Provide the (x, y) coordinate of the cell's center where the given text is located.  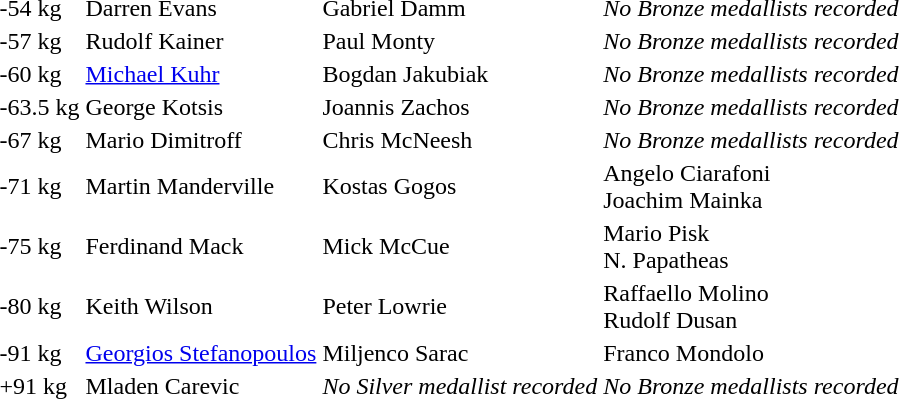
Joannis Zachos (460, 107)
Paul Monty (460, 41)
Bogdan Jakubiak (460, 74)
George Kotsis (201, 107)
Keith Wilson (201, 306)
Mario Dimitroff (201, 140)
Ferdinand Mack (201, 246)
Miljenco Sarac (460, 353)
Peter Lowrie (460, 306)
Martin Manderville (201, 186)
Michael Kuhr (201, 74)
Kostas Gogos (460, 186)
Georgios Stefanopoulos (201, 353)
Mick McCue (460, 246)
Rudolf Kainer (201, 41)
Chris McNeesh (460, 140)
